Provide the [X, Y] coordinate of the cell's center where the given text is located.  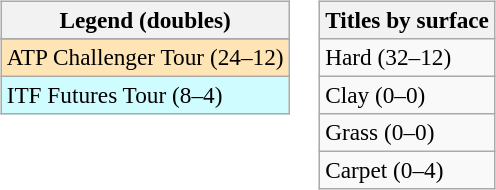
Hard (32–12) [408, 57]
ITF Futures Tour (8–4) [145, 95]
Titles by surface [408, 20]
Clay (0–0) [408, 95]
Grass (0–0) [408, 133]
Carpet (0–4) [408, 171]
ATP Challenger Tour (24–12) [145, 57]
Legend (doubles) [145, 20]
